Capture the cell that displays the provided text and extract its [X, Y] central coordinate. 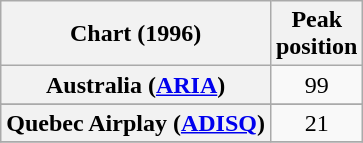
Peakposition [316, 34]
Quebec Airplay (ADISQ) [136, 123]
Australia (ARIA) [136, 85]
99 [316, 85]
21 [316, 123]
Chart (1996) [136, 34]
